Determine the (X, Y) coordinate at the center of the cell enclosing the given text.  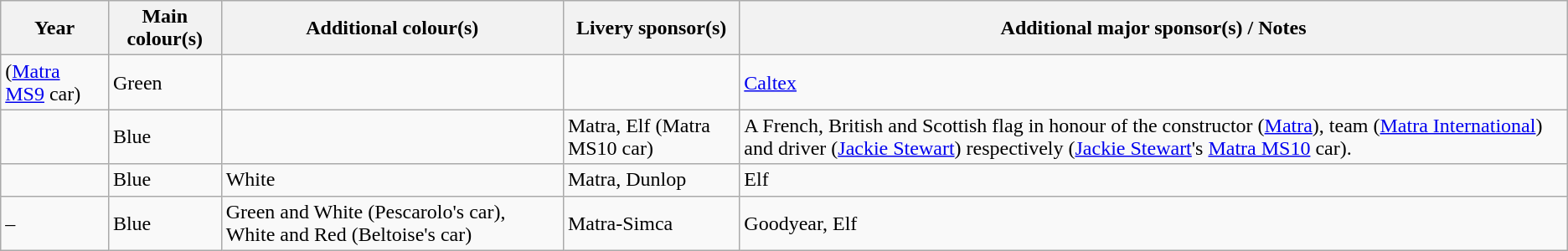
Elf (1153, 180)
Livery sponsor(s) (651, 28)
Main colour(s) (164, 28)
Matra, Elf (Matra MS10 car) (651, 137)
– (55, 223)
White (392, 180)
Additional major sponsor(s) / Notes (1153, 28)
Matra-Simca (651, 223)
Year (55, 28)
Matra, Dunlop (651, 180)
Green (164, 82)
Caltex (1153, 82)
Additional colour(s) (392, 28)
Goodyear, Elf (1153, 223)
Green and White (Pescarolo's car), White and Red (Beltoise's car) (392, 223)
(Matra MS9 car) (55, 82)
